Find where the given text appears and provide that cell's center as (X, Y) coordinate. 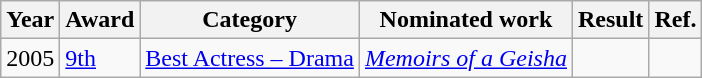
Best Actress – Drama (250, 58)
2005 (30, 58)
Year (30, 20)
Result (610, 20)
9th (100, 58)
Nominated work (466, 20)
Award (100, 20)
Memoirs of a Geisha (466, 58)
Ref. (676, 20)
Category (250, 20)
